Output the (X, Y) coordinate of the center of the cell containing the given text.  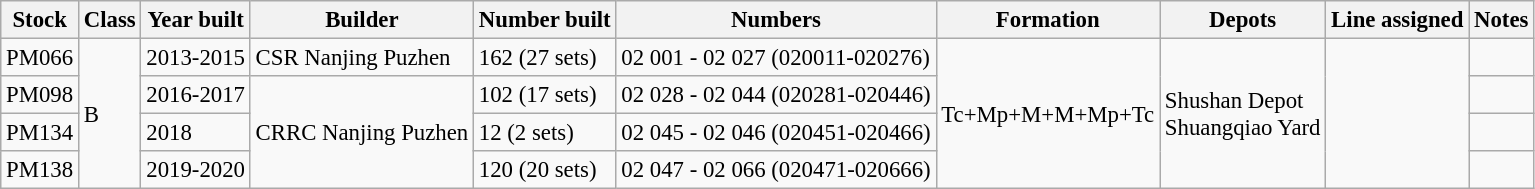
162 (27 sets) (545, 58)
2018 (196, 133)
02 001 - 02 027 (020011-020276) (776, 58)
B (110, 114)
Notes (1502, 20)
Year built (196, 20)
Shushan DepotShuangqiao Yard (1243, 114)
02 047 - 02 066 (020471-020666) (776, 170)
Formation (1048, 20)
2019-2020 (196, 170)
02 028 - 02 044 (020281-020446) (776, 95)
PM098 (40, 95)
Tc+Mp+M+M+Mp+Tc (1048, 114)
PM134 (40, 133)
CRRC Nanjing Puzhen (362, 132)
102 (17 sets) (545, 95)
Numbers (776, 20)
12 (2 sets) (545, 133)
PM138 (40, 170)
02 045 - 02 046 (020451-020466) (776, 133)
Class (110, 20)
Depots (1243, 20)
PM066 (40, 58)
CSR Nanjing Puzhen (362, 58)
120 (20 sets) (545, 170)
Number built (545, 20)
Line assigned (1398, 20)
Stock (40, 20)
2016-2017 (196, 95)
Builder (362, 20)
2013-2015 (196, 58)
